Output the (x, y) coordinate of the center of the cell containing the given text.  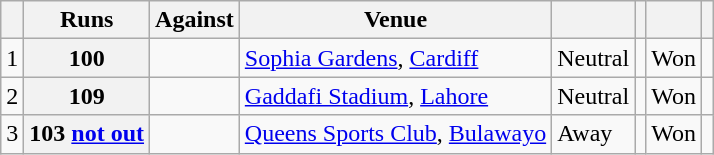
103 not out (87, 134)
Away (594, 134)
1 (12, 58)
Against (195, 20)
109 (87, 96)
3 (12, 134)
Runs (87, 20)
Venue (395, 20)
Sophia Gardens, Cardiff (395, 58)
100 (87, 58)
Queens Sports Club, Bulawayo (395, 134)
2 (12, 96)
Gaddafi Stadium, Lahore (395, 96)
